Find where the given text appears and provide that cell's center as [x, y] coordinate. 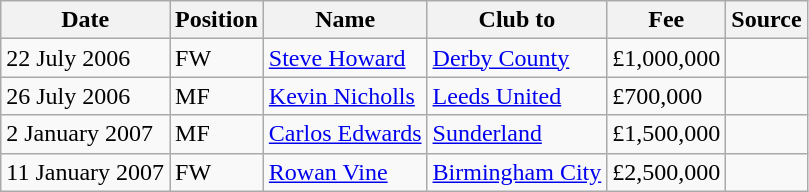
Name [345, 20]
Position [217, 20]
£1,000,000 [666, 58]
£700,000 [666, 96]
Steve Howard [345, 58]
Sunderland [517, 134]
Kevin Nicholls [345, 96]
Source [766, 20]
Date [86, 20]
Club to [517, 20]
22 July 2006 [86, 58]
Derby County [517, 58]
Birmingham City [517, 172]
Rowan Vine [345, 172]
£1,500,000 [666, 134]
Leeds United [517, 96]
11 January 2007 [86, 172]
26 July 2006 [86, 96]
Carlos Edwards [345, 134]
2 January 2007 [86, 134]
Fee [666, 20]
£2,500,000 [666, 172]
